Output the (X, Y) coordinate of the center of the cell containing the given text.  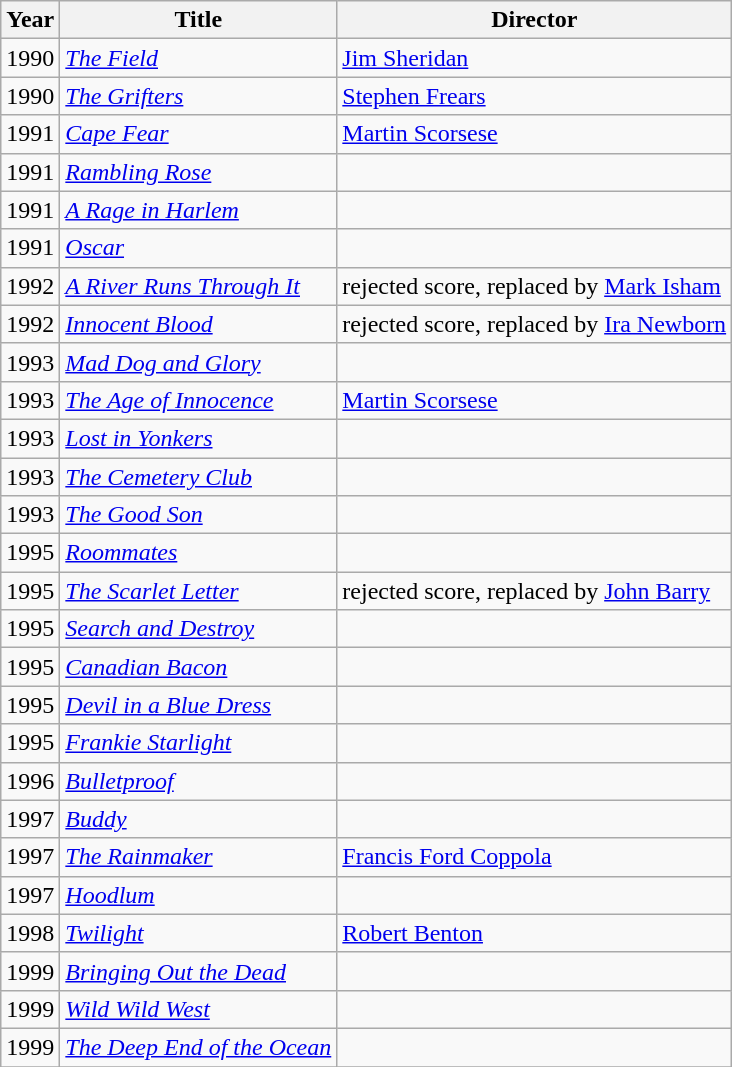
The Field (198, 58)
A Rage in Harlem (198, 210)
rejected score, replaced by Ira Newborn (534, 324)
The Deep End of the Ocean (198, 1047)
Director (534, 20)
Canadian Bacon (198, 667)
Bringing Out the Dead (198, 971)
The Rainmaker (198, 857)
The Scarlet Letter (198, 591)
1996 (30, 781)
Jim Sheridan (534, 58)
Lost in Yonkers (198, 438)
Francis Ford Coppola (534, 857)
Stephen Frears (534, 96)
Title (198, 20)
Wild Wild West (198, 1009)
Buddy (198, 819)
Bulletproof (198, 781)
The Age of Innocence (198, 400)
The Cemetery Club (198, 477)
Mad Dog and Glory (198, 362)
Search and Destroy (198, 629)
rejected score, replaced by Mark Isham (534, 286)
1998 (30, 933)
A River Runs Through It (198, 286)
Year (30, 20)
The Good Son (198, 515)
Twilight (198, 933)
Cape Fear (198, 134)
Hoodlum (198, 895)
Robert Benton (534, 933)
Rambling Rose (198, 172)
Roommates (198, 553)
rejected score, replaced by John Barry (534, 591)
Innocent Blood (198, 324)
The Grifters (198, 96)
Frankie Starlight (198, 743)
Devil in a Blue Dress (198, 705)
Oscar (198, 248)
